Return the [x, y] coordinate for the center point of the cell that contains the specified text.  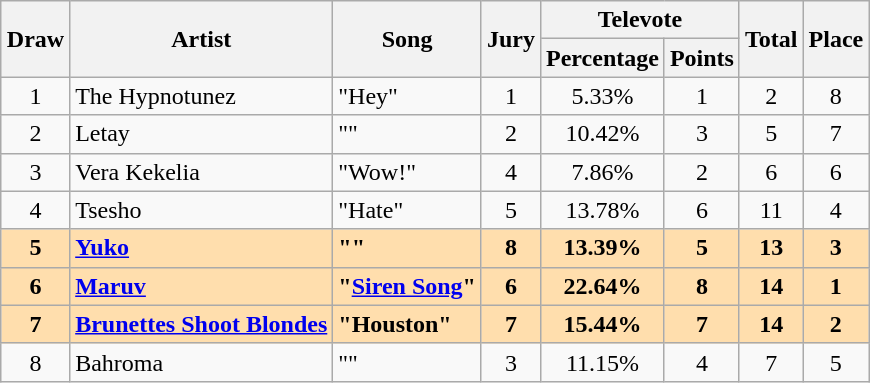
Jury [510, 39]
10.42% [603, 134]
Draw [35, 39]
"Siren Song" [408, 286]
11 [771, 210]
"Hate" [408, 210]
Brunettes Shoot Blondes [202, 324]
Maruv [202, 286]
7.86% [603, 172]
Vera Kekelia [202, 172]
13.78% [603, 210]
Song [408, 39]
Percentage [603, 58]
Televote [640, 20]
"Wow!" [408, 172]
5.33% [603, 96]
15.44% [603, 324]
Bahroma [202, 362]
Place [836, 39]
13 [771, 248]
"Houston" [408, 324]
11.15% [603, 362]
Yuko [202, 248]
"Hey" [408, 96]
Artist [202, 39]
The Hypnotunez [202, 96]
13.39% [603, 248]
Tsesho [202, 210]
Total [771, 39]
Points [702, 58]
22.64% [603, 286]
Letay [202, 134]
